Detect which cell encompasses the target text, then output its (X, Y) center coordinate. 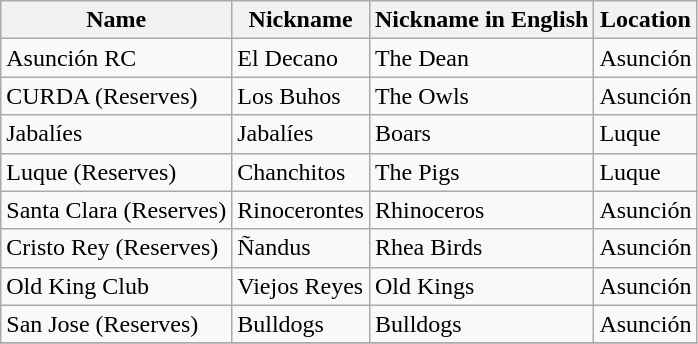
Old Kings (481, 286)
Nickname in English (481, 20)
Chanchitos (301, 172)
Viejos Reyes (301, 286)
Rhea Birds (481, 248)
El Decano (301, 58)
Ñandus (301, 248)
Asunción RC (116, 58)
Luque (Reserves) (116, 172)
Location (646, 20)
Boars (481, 134)
Nickname (301, 20)
Rinocerontes (301, 210)
The Owls (481, 96)
Los Buhos (301, 96)
CURDA (Reserves) (116, 96)
Cristo Rey (Reserves) (116, 248)
San Jose (Reserves) (116, 324)
The Pigs (481, 172)
Old King Club (116, 286)
Rhinoceros (481, 210)
Santa Clara (Reserves) (116, 210)
The Dean (481, 58)
Name (116, 20)
